Find where the given text appears and provide that cell's center as (X, Y) coordinate. 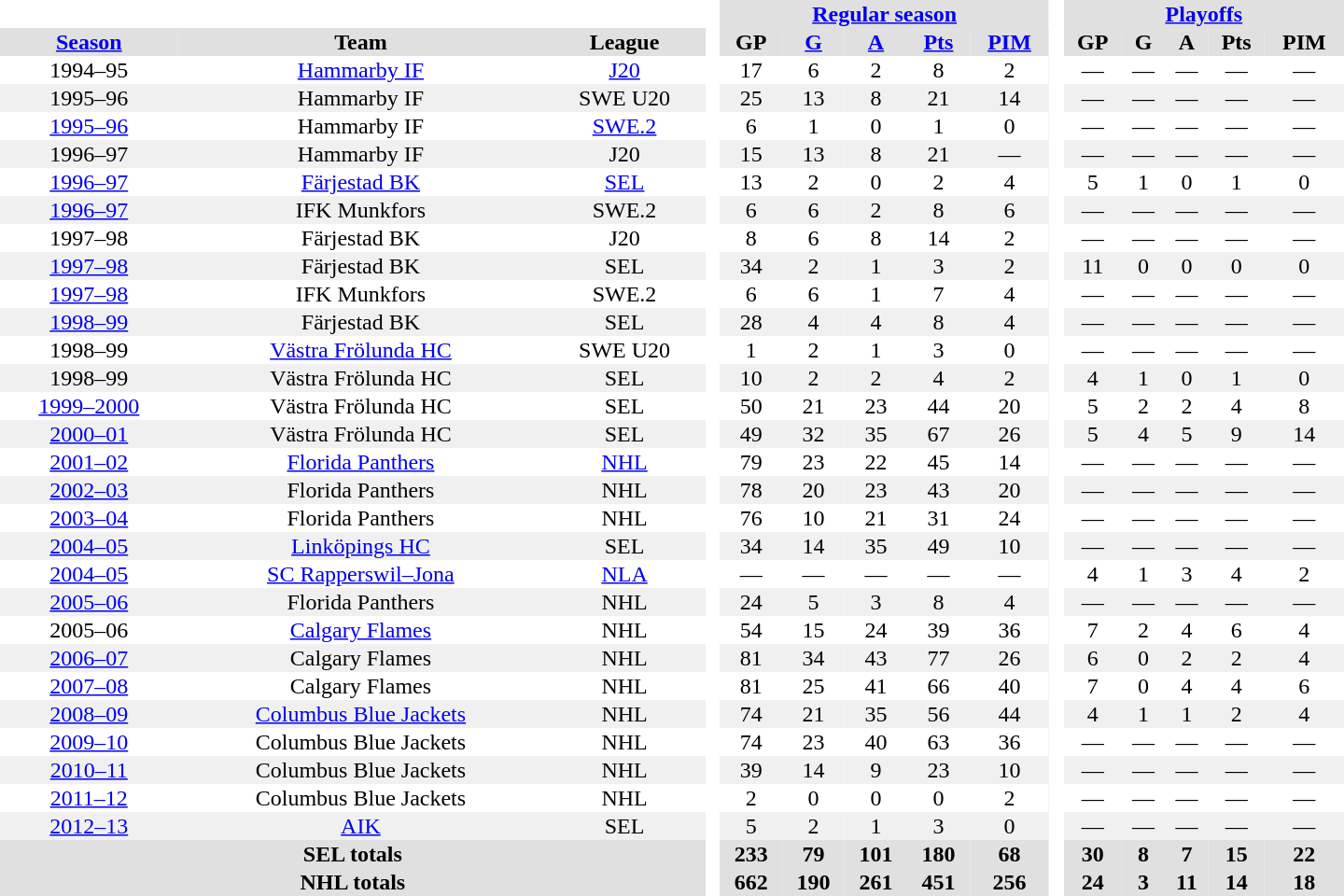
78 (750, 490)
2003–04 (89, 518)
Season (89, 42)
190 (814, 882)
2006–07 (89, 658)
17 (750, 70)
AIK (360, 826)
31 (939, 518)
180 (939, 854)
56 (939, 714)
2012–13 (89, 826)
68 (1010, 854)
63 (939, 742)
662 (750, 882)
18 (1305, 882)
67 (939, 434)
2008–09 (89, 714)
2007–08 (89, 686)
30 (1093, 854)
SC Rapperswil–Jona (360, 574)
2002–03 (89, 490)
101 (875, 854)
1994–95 (89, 70)
1999–2000 (89, 406)
28 (750, 322)
2010–11 (89, 770)
77 (939, 658)
NLA (623, 574)
32 (814, 434)
League (623, 42)
Team (360, 42)
76 (750, 518)
2009–10 (89, 742)
2001–02 (89, 462)
66 (939, 686)
54 (750, 630)
41 (875, 686)
2011–12 (89, 798)
261 (875, 882)
SEL totals (353, 854)
50 (750, 406)
Playoffs (1204, 14)
2000–01 (89, 434)
233 (750, 854)
451 (939, 882)
45 (939, 462)
Linköpings HC (360, 546)
256 (1010, 882)
NHL totals (353, 882)
Regular season (885, 14)
